From the cell containing the given text, extract its center point as [X, Y] coordinate. 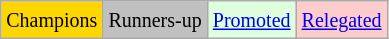
Promoted [252, 20]
Relegated [342, 20]
Runners-up [155, 20]
Champions [52, 20]
